Provide the (x, y) coordinate of the cell's center where the given text is located.  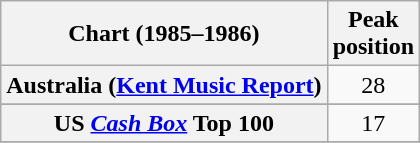
28 (373, 85)
Australia (Kent Music Report) (164, 85)
US Cash Box Top 100 (164, 123)
Peakposition (373, 34)
Chart (1985–1986) (164, 34)
17 (373, 123)
